Return (X, Y) of the center of cell containing provided text 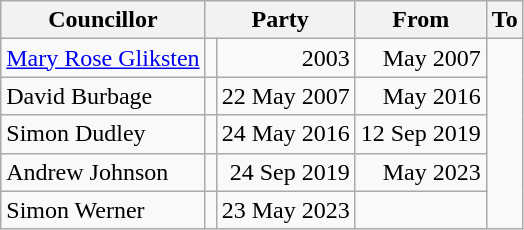
Party (280, 20)
Simon Dudley (103, 134)
12 Sep 2019 (420, 134)
Simon Werner (103, 210)
24 May 2016 (286, 134)
May 2007 (420, 58)
May 2023 (420, 172)
2003 (286, 58)
May 2016 (420, 96)
Mary Rose Gliksten (103, 58)
Andrew Johnson (103, 172)
23 May 2023 (286, 210)
From (420, 20)
22 May 2007 (286, 96)
David Burbage (103, 96)
To (504, 20)
24 Sep 2019 (286, 172)
Councillor (103, 20)
